Locate the cell with the specified text and output its (x, y) center coordinate. 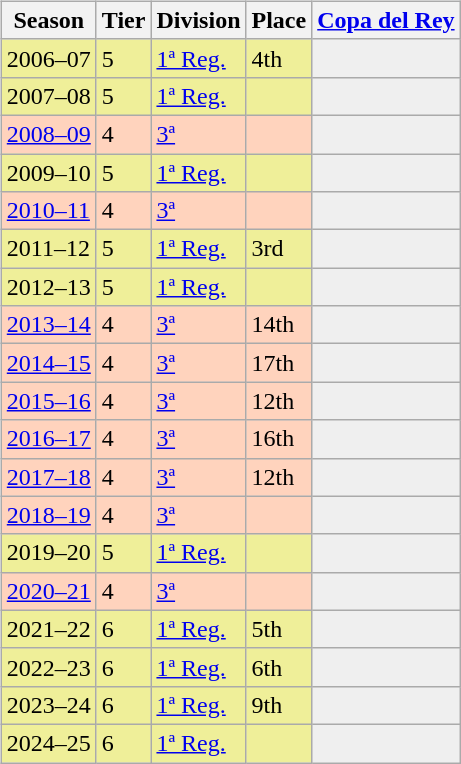
9th (279, 705)
3rd (279, 249)
2009–10 (48, 173)
2006–07 (48, 58)
Place (279, 20)
Division (198, 20)
5th (279, 629)
2016–17 (48, 439)
2019–20 (48, 553)
6th (279, 667)
2024–25 (48, 743)
2007–08 (48, 96)
2008–09 (48, 134)
2014–15 (48, 363)
2015–16 (48, 401)
2020–21 (48, 591)
2023–24 (48, 705)
Tier (124, 20)
2018–19 (48, 515)
17th (279, 363)
14th (279, 325)
16th (279, 439)
Copa del Rey (386, 20)
2010–11 (48, 211)
2017–18 (48, 477)
2011–12 (48, 249)
2022–23 (48, 667)
2021–22 (48, 629)
2012–13 (48, 287)
2013–14 (48, 325)
Season (48, 20)
4th (279, 58)
